Output the [x, y] coordinate of the center of the cell containing the given text.  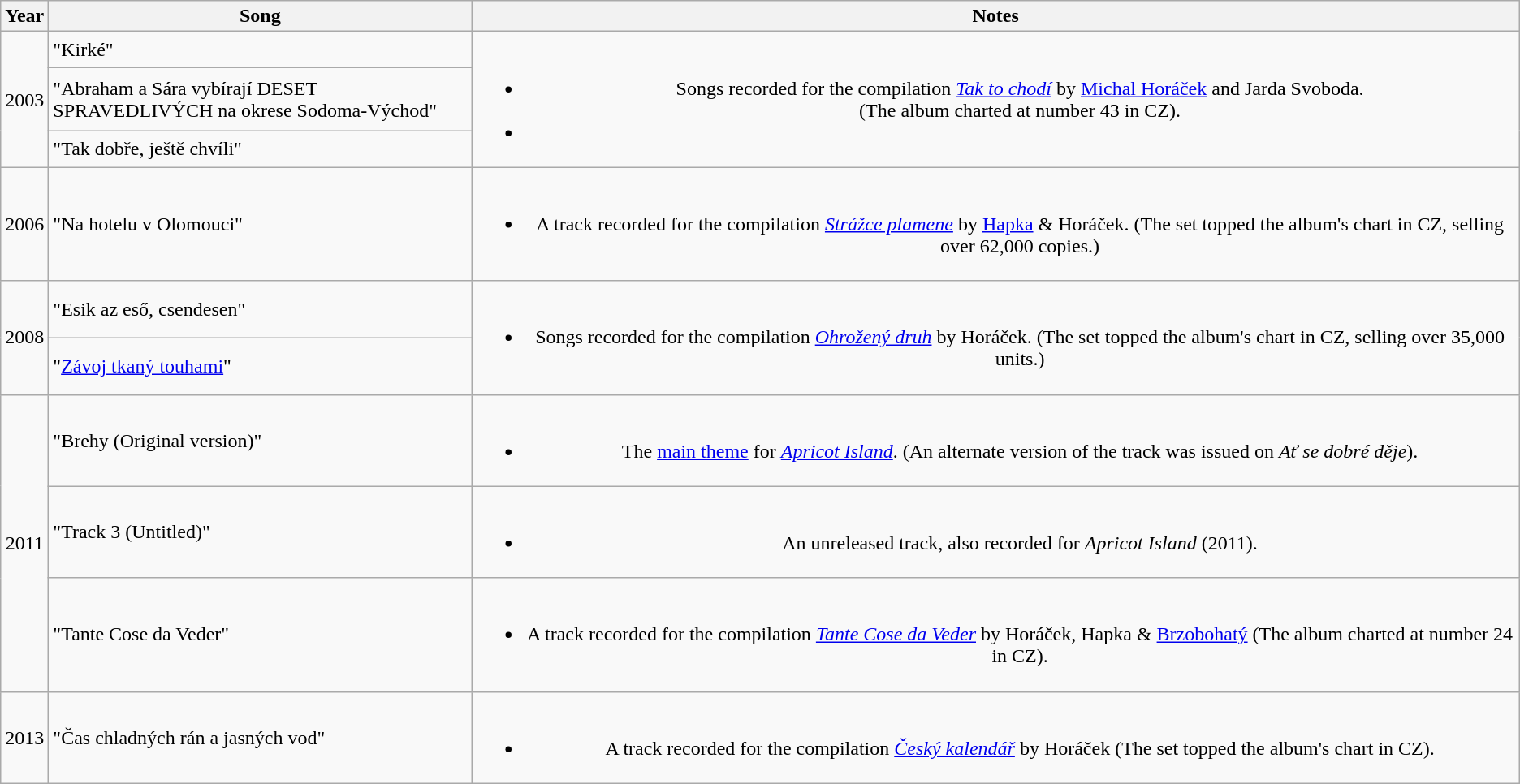
Year [24, 16]
2006 [24, 224]
"Tak dobře, ještě chvíli" [260, 149]
"Track 3 (Untitled)" [260, 532]
An unreleased track, also recorded for Apricot Island (2011). [995, 532]
A track recorded for the compilation Tante Cose da Veder by Horáček, Hapka & Brzobohatý (The album charted at number 24 in CZ). [995, 635]
A track recorded for the compilation Strážce plamene by Hapka & Horáček. (The set topped the album's chart in CZ, selling over 62,000 copies.) [995, 224]
The main theme for Apricot Island. (An alternate version of the track was issued on Ať se dobré děje). [995, 440]
"Závoj tkaný touhami" [260, 366]
"Kirké" [260, 50]
"Na hotelu v Olomouci" [260, 224]
2011 [24, 543]
Song [260, 16]
"Abraham a Sára vybírají DESET SPRAVEDLIVÝCH na okrese Sodoma-Východ" [260, 99]
Songs recorded for the compilation Tak to chodí by Michal Horáček and Jarda Svoboda. (The album charted at number 43 in CZ). [995, 99]
2003 [24, 99]
"Tante Cose da Veder" [260, 635]
2013 [24, 737]
A track recorded for the compilation Český kalendář by Horáček (The set topped the album's chart in CZ). [995, 737]
"Brehy (Original version)" [260, 440]
Notes [995, 16]
"Esik az eső, csendesen" [260, 309]
2008 [24, 338]
Songs recorded for the compilation Ohrožený druh by Horáček. (The set topped the album's chart in CZ, selling over 35,000 units.) [995, 338]
"Čas chladných rán a jasných vod" [260, 737]
